Find where the given text appears and provide that cell's center as (X, Y) coordinate. 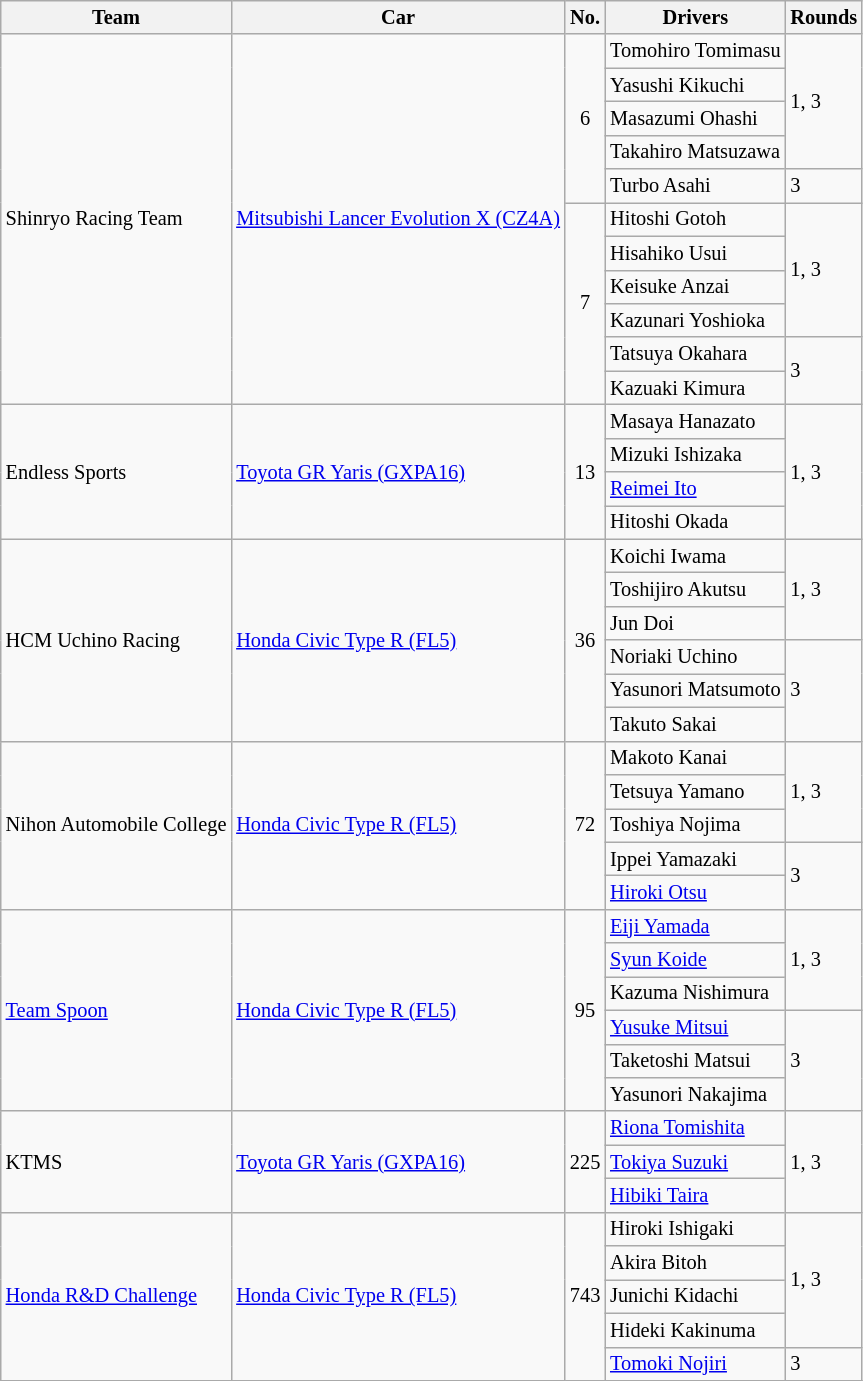
Masaya Hanazato (695, 421)
Turbo Asahi (695, 186)
Hibiki Taira (695, 1195)
Reimei Ito (695, 489)
Hiroki Ishigaki (695, 1229)
Tatsuya Okahara (695, 354)
Taketoshi Matsui (695, 1061)
Mizuki Ishizaka (695, 455)
Masazumi Ohashi (695, 118)
Syun Koide (695, 960)
Toshijiro Akutsu (695, 589)
Mitsubishi Lancer Evolution X (CZ4A) (398, 219)
Rounds (824, 17)
Yasunori Matsumoto (695, 690)
Takahiro Matsuzawa (695, 152)
Tomohiro Tomimasu (695, 51)
Keisuke Anzai (695, 287)
Toshiya Nojima (695, 825)
Hideki Kakinuma (695, 1330)
Kazuma Nishimura (695, 993)
95 (585, 1010)
13 (585, 472)
Endless Sports (116, 472)
225 (585, 1162)
Team (116, 17)
Yasushi Kikuchi (695, 85)
Kazunari Yoshioka (695, 320)
Tetsuya Yamano (695, 791)
No. (585, 17)
Hitoshi Okada (695, 522)
Tokiya Suzuki (695, 1162)
Makoto Kanai (695, 758)
Tomoki Nojiri (695, 1364)
72 (585, 825)
KTMS (116, 1162)
HCM Uchino Racing (116, 640)
Car (398, 17)
Team Spoon (116, 1010)
Nihon Automobile College (116, 825)
Riona Tomishita (695, 1128)
Yusuke Mitsui (695, 1027)
Kazuaki Kimura (695, 388)
743 (585, 1296)
Hisahiko Usui (695, 253)
Hitoshi Gotoh (695, 219)
Honda R&D Challenge (116, 1296)
Hiroki Otsu (695, 892)
Yasunori Nakajima (695, 1094)
Junichi Kidachi (695, 1296)
Akira Bitoh (695, 1263)
Takuto Sakai (695, 724)
7 (585, 303)
Ippei Yamazaki (695, 859)
Jun Doi (695, 623)
Eiji Yamada (695, 926)
Koichi Iwama (695, 556)
Drivers (695, 17)
36 (585, 640)
Shinryo Racing Team (116, 219)
6 (585, 118)
Noriaki Uchino (695, 657)
